Provide the [X, Y] coordinate of the cell's center where the given text is located.  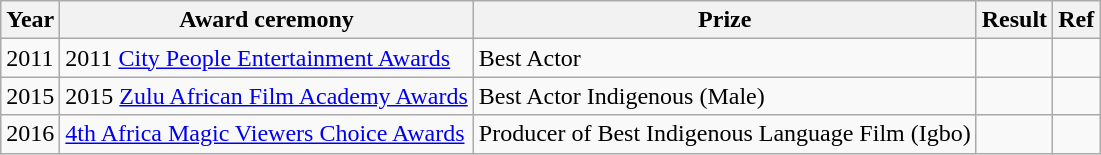
2011 [30, 58]
Best Actor [724, 58]
Award ceremony [266, 20]
Best Actor Indigenous (Male) [724, 96]
2011 City People Entertainment Awards [266, 58]
Producer of Best Indigenous Language Film (Igbo) [724, 134]
Result [1014, 20]
2015 [30, 96]
Year [30, 20]
Prize [724, 20]
Ref [1076, 20]
2016 [30, 134]
4th Africa Magic Viewers Choice Awards [266, 134]
2015 Zulu African Film Academy Awards [266, 96]
